Find where the given text appears and provide that cell's center as (X, Y) coordinate. 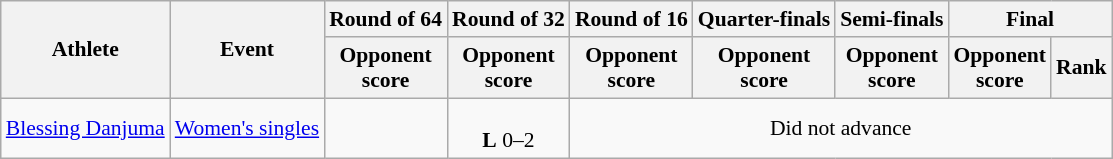
Did not advance (841, 128)
Quarter-finals (764, 19)
Final (1030, 19)
Women's singles (247, 128)
Round of 16 (632, 19)
Semi-finals (892, 19)
Round of 32 (508, 19)
L 0–2 (508, 128)
Event (247, 50)
Rank (1082, 68)
Blessing Danjuma (86, 128)
Athlete (86, 50)
Round of 64 (386, 19)
